Search for the cell housing the specified text and yield its (x, y) center coordinate. 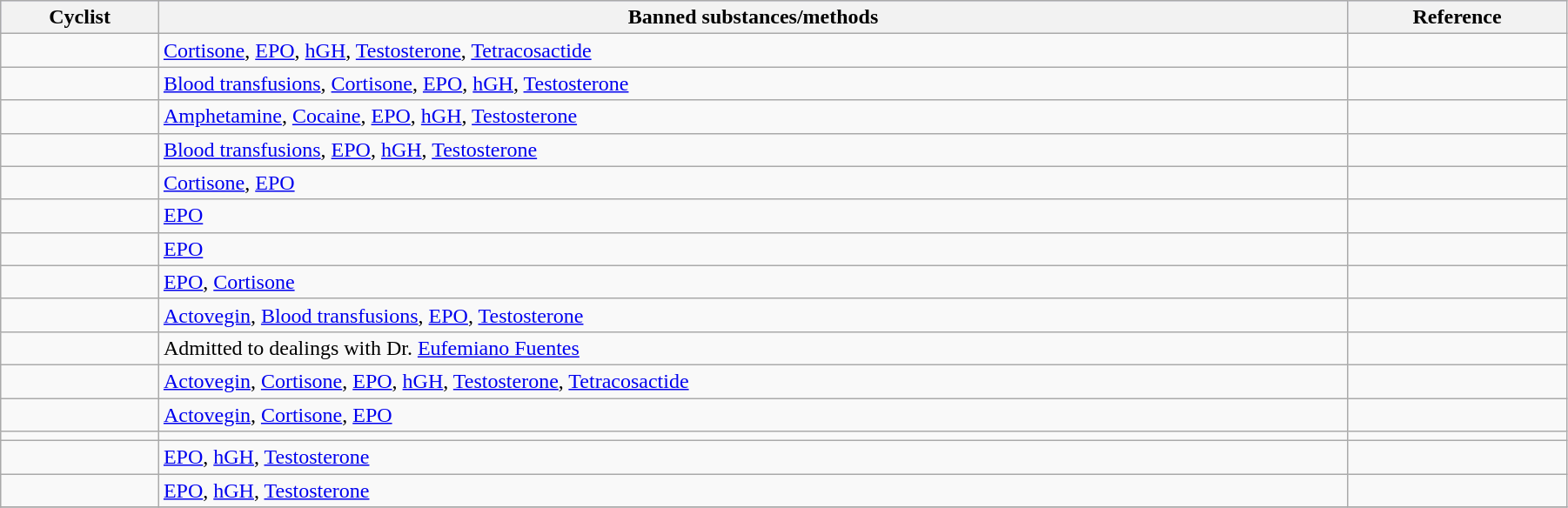
Actovegin, Cortisone, EPO, hGH, Testosterone, Tetracosactide (753, 381)
Actovegin, Blood transfusions, EPO, Testosterone (753, 315)
Blood transfusions, Cortisone, EPO, hGH, Testosterone (753, 84)
Cortisone, EPO (753, 183)
Reference (1457, 17)
Cortisone, EPO, hGH, Testosterone, Tetracosactide (753, 50)
EPO, Cortisone (753, 282)
Actovegin, Cortisone, EPO (753, 415)
Banned substances/methods (753, 17)
Admitted to dealings with Dr. Eufemiano Fuentes (753, 348)
Amphetamine, Cocaine, EPO, hGH, Testosterone (753, 117)
Cyclist (80, 17)
Blood transfusions, EPO, hGH, Testosterone (753, 150)
